From the cell containing the given text, extract its center point as [X, Y] coordinate. 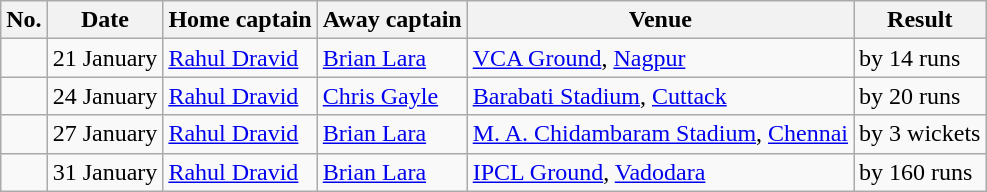
Venue [660, 20]
No. [24, 20]
by 160 runs [920, 172]
M. A. Chidambaram Stadium, Chennai [660, 134]
31 January [105, 172]
24 January [105, 96]
27 January [105, 134]
Barabati Stadium, Cuttack [660, 96]
Result [920, 20]
Home captain [240, 20]
IPCL Ground, Vadodara [660, 172]
Date [105, 20]
by 3 wickets [920, 134]
VCA Ground, Nagpur [660, 58]
by 14 runs [920, 58]
21 January [105, 58]
by 20 runs [920, 96]
Away captain [392, 20]
Chris Gayle [392, 96]
